From the cell containing the given text, extract its center point as [X, Y] coordinate. 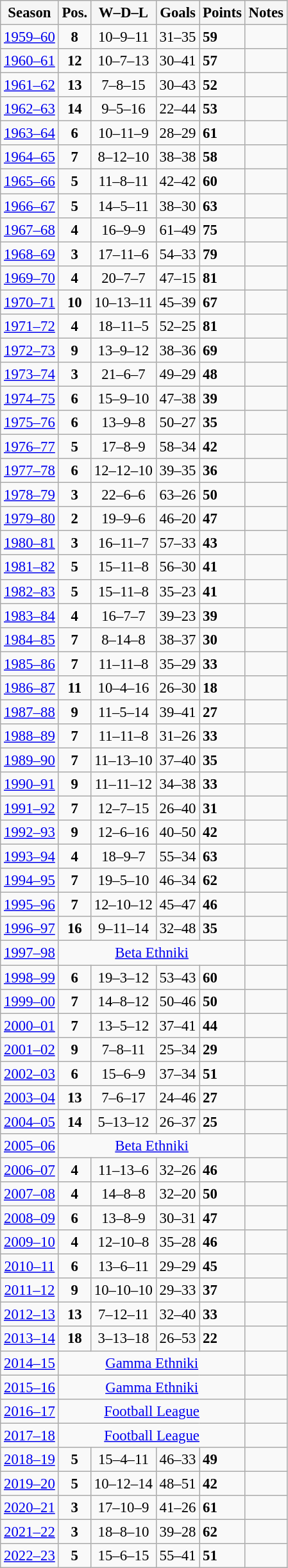
1966–67 [30, 206]
57 [222, 61]
15–4–11 [124, 1460]
11–8–11 [124, 181]
48–51 [178, 1483]
Goals [178, 13]
29–29 [178, 1267]
1977–78 [30, 471]
7–8–11 [124, 1049]
12–12–10 [124, 471]
31–35 [178, 37]
22–44 [178, 109]
19–9–6 [124, 519]
1968–69 [30, 254]
2019–20 [30, 1483]
13–6–11 [124, 1267]
7–6–17 [124, 1098]
Points [222, 13]
1978–79 [30, 495]
41–26 [178, 1508]
13–5–12 [124, 1025]
48 [222, 375]
1963–64 [30, 133]
37 [222, 1290]
44 [222, 1025]
49 [222, 1460]
14–5–11 [124, 206]
46–34 [178, 881]
13–9–8 [124, 423]
10–12–14 [124, 1483]
1980–81 [30, 543]
2011–12 [30, 1290]
50–27 [178, 423]
50–46 [178, 1001]
22 [222, 1339]
31–26 [178, 736]
3–13–18 [124, 1339]
2020–21 [30, 1508]
35–28 [178, 1242]
1976–77 [30, 447]
34–38 [178, 784]
69 [222, 350]
1988–89 [30, 736]
38–30 [178, 206]
45 [222, 1267]
47–38 [178, 398]
18–11–5 [124, 326]
45–47 [178, 905]
26–53 [178, 1339]
22–6–6 [124, 495]
11–11–12 [124, 784]
1974–75 [30, 398]
26–37 [178, 1122]
30–43 [178, 85]
1981–82 [30, 568]
43 [222, 543]
2018–19 [30, 1460]
11 [74, 688]
2002–03 [30, 1074]
5–13–12 [124, 1122]
1972–73 [30, 350]
2015–16 [30, 1387]
1990–91 [30, 784]
17–8–9 [124, 447]
1999–00 [30, 1001]
12 [74, 61]
1973–74 [30, 375]
12–10–12 [124, 905]
19–3–12 [124, 977]
21–6–7 [124, 375]
7–8–15 [124, 85]
1970–71 [30, 302]
12–7–15 [124, 809]
53–43 [178, 977]
2008–09 [30, 1218]
1975–76 [30, 423]
15–6–15 [124, 1556]
16–11–7 [124, 543]
1996–97 [30, 929]
46–20 [178, 519]
2005–06 [30, 1146]
32–26 [178, 1170]
1967–68 [30, 230]
2013–14 [30, 1339]
2014–15 [30, 1363]
52 [222, 85]
14–8–8 [124, 1194]
2016–17 [30, 1411]
32–40 [178, 1315]
2 [74, 519]
79 [222, 254]
54–33 [178, 254]
13–8–9 [124, 1218]
58–34 [178, 447]
37–34 [178, 1074]
10 [74, 302]
1987–88 [30, 712]
28–29 [178, 133]
58 [222, 157]
29 [222, 1049]
11–13–10 [124, 760]
12–6–16 [124, 832]
10–4–16 [124, 688]
9–5–16 [124, 109]
10–10–10 [124, 1290]
2003–04 [30, 1098]
75 [222, 230]
1994–95 [30, 881]
17–10–9 [124, 1508]
30 [222, 639]
63–26 [178, 495]
Season [30, 13]
18–9–7 [124, 857]
42–42 [178, 181]
39–23 [178, 616]
26–40 [178, 809]
67 [222, 302]
37–41 [178, 1025]
2000–01 [30, 1025]
2007–08 [30, 1194]
11–13–6 [124, 1170]
1965–66 [30, 181]
38–36 [178, 350]
32–20 [178, 1194]
10–9–11 [124, 37]
1986–87 [30, 688]
W–D–L [124, 13]
17–11–6 [124, 254]
7–12–11 [124, 1315]
8 [74, 37]
16–9–9 [124, 230]
61–49 [178, 230]
1995–96 [30, 905]
1985–86 [30, 664]
2017–18 [30, 1435]
1991–92 [30, 809]
56–30 [178, 568]
49–29 [178, 375]
18–8–10 [124, 1531]
16–7–7 [124, 616]
1998–99 [30, 977]
31 [222, 809]
45–39 [178, 302]
1960–61 [30, 61]
29–33 [178, 1290]
8–12–10 [124, 157]
39–35 [178, 471]
Notes [266, 13]
1997–98 [30, 953]
32–48 [178, 929]
1979–80 [30, 519]
2010–11 [30, 1267]
30–41 [178, 61]
1969–70 [30, 278]
19–5–10 [124, 881]
16 [74, 929]
1959–60 [30, 37]
15–6–9 [124, 1074]
40–50 [178, 832]
8–14–8 [124, 639]
14–8–12 [124, 1001]
2012–13 [30, 1315]
24–46 [178, 1098]
59 [222, 37]
2001–02 [30, 1049]
1962–63 [30, 109]
1989–90 [30, 760]
26–30 [178, 688]
25–34 [178, 1049]
55–34 [178, 857]
46–33 [178, 1460]
36 [222, 471]
39–28 [178, 1531]
35–29 [178, 664]
52–25 [178, 326]
38–37 [178, 639]
53 [222, 109]
Pos. [74, 13]
57–33 [178, 543]
39–41 [178, 712]
25 [222, 1122]
35–23 [178, 591]
1992–93 [30, 832]
1984–85 [30, 639]
1983–84 [30, 616]
2021–22 [30, 1531]
1982–83 [30, 591]
1961–62 [30, 85]
10–11–9 [124, 133]
13–9–12 [124, 350]
9–11–14 [124, 929]
12–10–8 [124, 1242]
47–15 [178, 278]
2009–10 [30, 1242]
10–13–11 [124, 302]
38–38 [178, 157]
30–31 [178, 1218]
37–40 [178, 760]
2006–07 [30, 1170]
2022–23 [30, 1556]
55–41 [178, 1556]
11–5–14 [124, 712]
1993–94 [30, 857]
10–7–13 [124, 61]
1971–72 [30, 326]
1964–65 [30, 157]
15–9–10 [124, 398]
20–7–7 [124, 278]
2004–05 [30, 1122]
